Find where the given text appears and provide that cell's center as [x, y] coordinate. 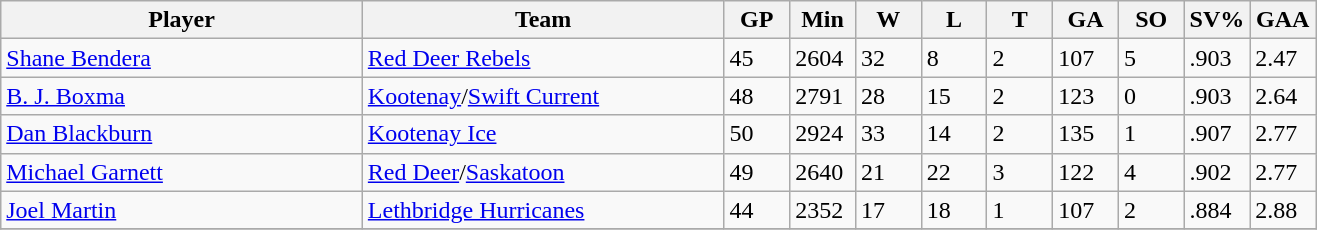
32 [888, 58]
2791 [823, 96]
17 [888, 210]
2.47 [1283, 58]
22 [954, 172]
.884 [1217, 210]
L [954, 20]
.907 [1217, 134]
Lethbridge Hurricanes [543, 210]
2352 [823, 210]
135 [1086, 134]
2.64 [1283, 96]
33 [888, 134]
122 [1086, 172]
Red Deer/Saskatoon [543, 172]
.902 [1217, 172]
Kootenay/Swift Current [543, 96]
Red Deer Rebels [543, 58]
21 [888, 172]
W [888, 20]
GP [757, 20]
Min [823, 20]
14 [954, 134]
Team [543, 20]
123 [1086, 96]
Shane Bendera [182, 58]
49 [757, 172]
Kootenay Ice [543, 134]
18 [954, 210]
2640 [823, 172]
48 [757, 96]
8 [954, 58]
B. J. Boxma [182, 96]
45 [757, 58]
0 [1151, 96]
Michael Garnett [182, 172]
SO [1151, 20]
2924 [823, 134]
44 [757, 210]
SV% [1217, 20]
GA [1086, 20]
GAA [1283, 20]
3 [1020, 172]
50 [757, 134]
15 [954, 96]
Player [182, 20]
2604 [823, 58]
4 [1151, 172]
28 [888, 96]
T [1020, 20]
5 [1151, 58]
Dan Blackburn [182, 134]
2.88 [1283, 210]
Joel Martin [182, 210]
